Determine the [x, y] coordinate at the center of the cell enclosing the given text.  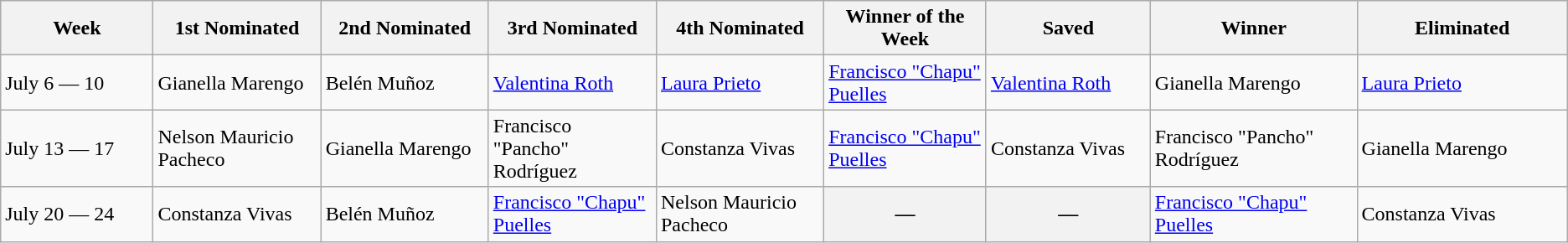
Winner [1253, 28]
3rd Nominated [572, 28]
Eliminated [1462, 28]
Saved [1068, 28]
July 20 — 24 [77, 215]
2nd Nominated [405, 28]
Winner of the Week [905, 28]
1st Nominated [237, 28]
4th Nominated [740, 28]
July 6 — 10 [77, 82]
Week [77, 28]
July 13 — 17 [77, 148]
